Locate the cell with the specified text and output its (x, y) center coordinate. 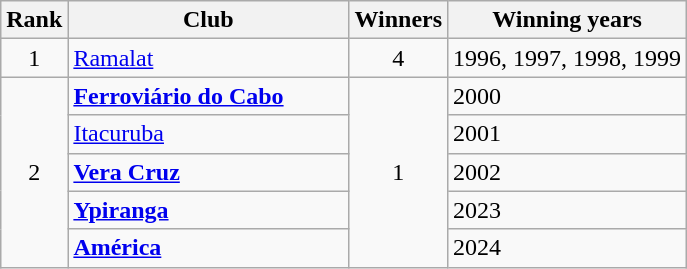
2002 (568, 172)
Ramalat (208, 58)
2023 (568, 210)
2001 (568, 134)
2024 (568, 248)
Rank (34, 20)
2000 (568, 96)
Ypiranga (208, 210)
Winning years (568, 20)
Vera Cruz (208, 172)
Club (208, 20)
Itacuruba (208, 134)
2 (34, 172)
Ferroviário do Cabo (208, 96)
América (208, 248)
1996, 1997, 1998, 1999 (568, 58)
4 (398, 58)
Winners (398, 20)
